Extract the [x, y] coordinate from the center of the cell holding the provided text.  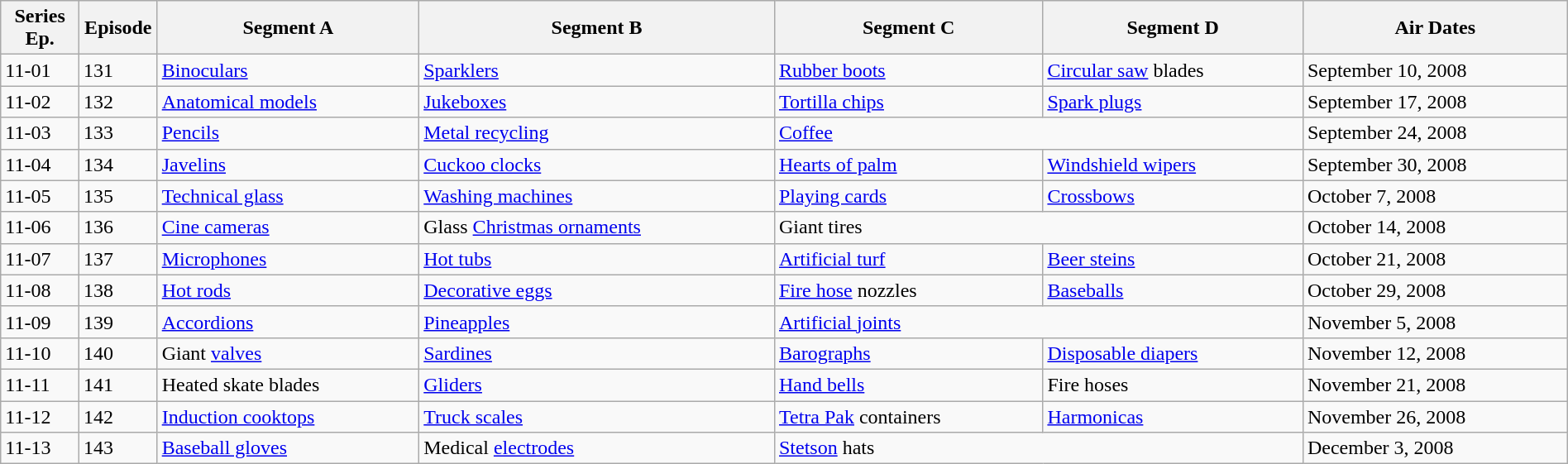
Spark plugs [1173, 102]
Truck scales [597, 416]
Cine cameras [288, 227]
Series Ep. [40, 28]
Segment A [288, 28]
131 [117, 70]
Javelins [288, 165]
Segment D [1173, 28]
Baseballs [1173, 290]
Cuckoo clocks [597, 165]
November 21, 2008 [1435, 385]
Washing machines [597, 196]
Artificial joints [1039, 322]
Sparklers [597, 70]
139 [117, 322]
October 21, 2008 [1435, 259]
Stetson hats [1039, 448]
11-12 [40, 416]
Microphones [288, 259]
Crossbows [1173, 196]
Sardines [597, 353]
Induction cooktops [288, 416]
Baseball gloves [288, 448]
11-07 [40, 259]
Segment C [908, 28]
11-02 [40, 102]
October 29, 2008 [1435, 290]
Rubber boots [908, 70]
Giant valves [288, 353]
November 12, 2008 [1435, 353]
140 [117, 353]
133 [117, 133]
Jukeboxes [597, 102]
11-08 [40, 290]
11-01 [40, 70]
11-10 [40, 353]
137 [117, 259]
Disposable diapers [1173, 353]
11-03 [40, 133]
November 26, 2008 [1435, 416]
Fire hoses [1173, 385]
Hot rods [288, 290]
Anatomical models [288, 102]
Hot tubs [597, 259]
11-06 [40, 227]
136 [117, 227]
Technical glass [288, 196]
Medical electrodes [597, 448]
132 [117, 102]
142 [117, 416]
October 14, 2008 [1435, 227]
Air Dates [1435, 28]
December 3, 2008 [1435, 448]
Giant tires [1039, 227]
Barographs [908, 353]
135 [117, 196]
Hand bells [908, 385]
11-05 [40, 196]
Pencils [288, 133]
Tortilla chips [908, 102]
October 7, 2008 [1435, 196]
September 10, 2008 [1435, 70]
November 5, 2008 [1435, 322]
Episode [117, 28]
Tetra Pak containers [908, 416]
11-04 [40, 165]
September 17, 2008 [1435, 102]
September 30, 2008 [1435, 165]
September 24, 2008 [1435, 133]
Decorative eggs [597, 290]
Beer steins [1173, 259]
Pineapples [597, 322]
11-09 [40, 322]
11-13 [40, 448]
Playing cards [908, 196]
Accordions [288, 322]
Binoculars [288, 70]
Heated skate blades [288, 385]
Gliders [597, 385]
Windshield wipers [1173, 165]
Artificial turf [908, 259]
Harmonicas [1173, 416]
Metal recycling [597, 133]
Fire hose nozzles [908, 290]
Hearts of palm [908, 165]
138 [117, 290]
141 [117, 385]
134 [117, 165]
Circular saw blades [1173, 70]
Segment B [597, 28]
143 [117, 448]
Coffee [1039, 133]
11-11 [40, 385]
Glass Christmas ornaments [597, 227]
